Search for the cell housing the specified text and yield its (x, y) center coordinate. 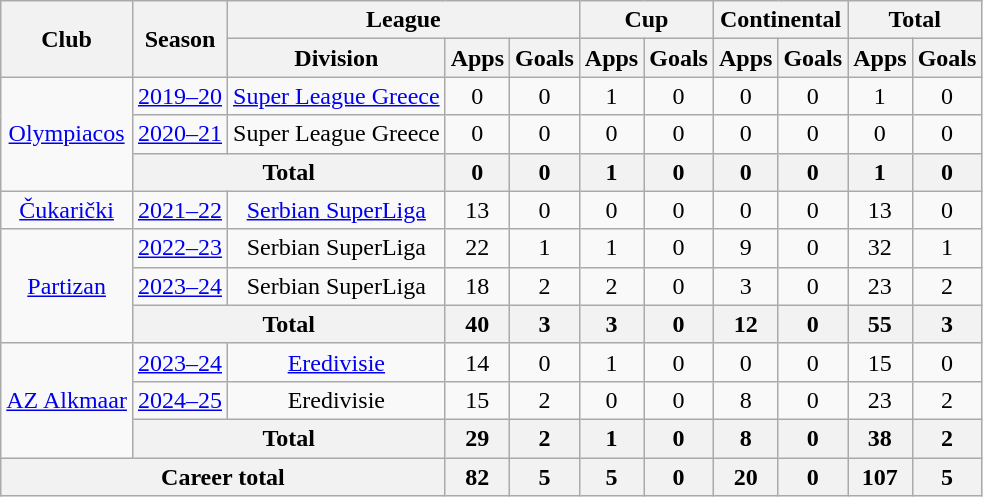
2019–20 (180, 96)
Season (180, 39)
9 (745, 248)
Division (337, 58)
32 (880, 248)
22 (477, 248)
Career total (223, 477)
82 (477, 477)
107 (880, 477)
2022–23 (180, 248)
Continental (780, 20)
Olympiacos (67, 134)
18 (477, 286)
14 (477, 362)
2024–25 (180, 400)
55 (880, 324)
Partizan (67, 286)
38 (880, 438)
2021–22 (180, 210)
Čukarički (67, 210)
40 (477, 324)
League (404, 20)
29 (477, 438)
20 (745, 477)
2020–21 (180, 134)
Cup (646, 20)
12 (745, 324)
Club (67, 39)
AZ Alkmaar (67, 400)
